Determine the (X, Y) coordinate at the center of the cell enclosing the given text.  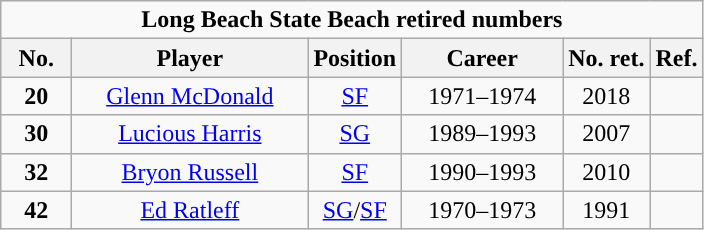
Career (482, 58)
SG (355, 134)
2018 (606, 96)
1971–1974 (482, 96)
1989–1993 (482, 134)
2007 (606, 134)
Ref. (676, 58)
Ed Ratleff (190, 210)
Position (355, 58)
Glenn McDonald (190, 96)
No. (36, 58)
32 (36, 172)
Long Beach State Beach retired numbers (352, 20)
1990–1993 (482, 172)
42 (36, 210)
1970–1973 (482, 210)
Player (190, 58)
SG/SF (355, 210)
Lucious Harris (190, 134)
2010 (606, 172)
20 (36, 96)
Bryon Russell (190, 172)
30 (36, 134)
1991 (606, 210)
No. ret. (606, 58)
